Pinpoint the cell where the given text exists, returning its [X, Y] midpoint coordinate. 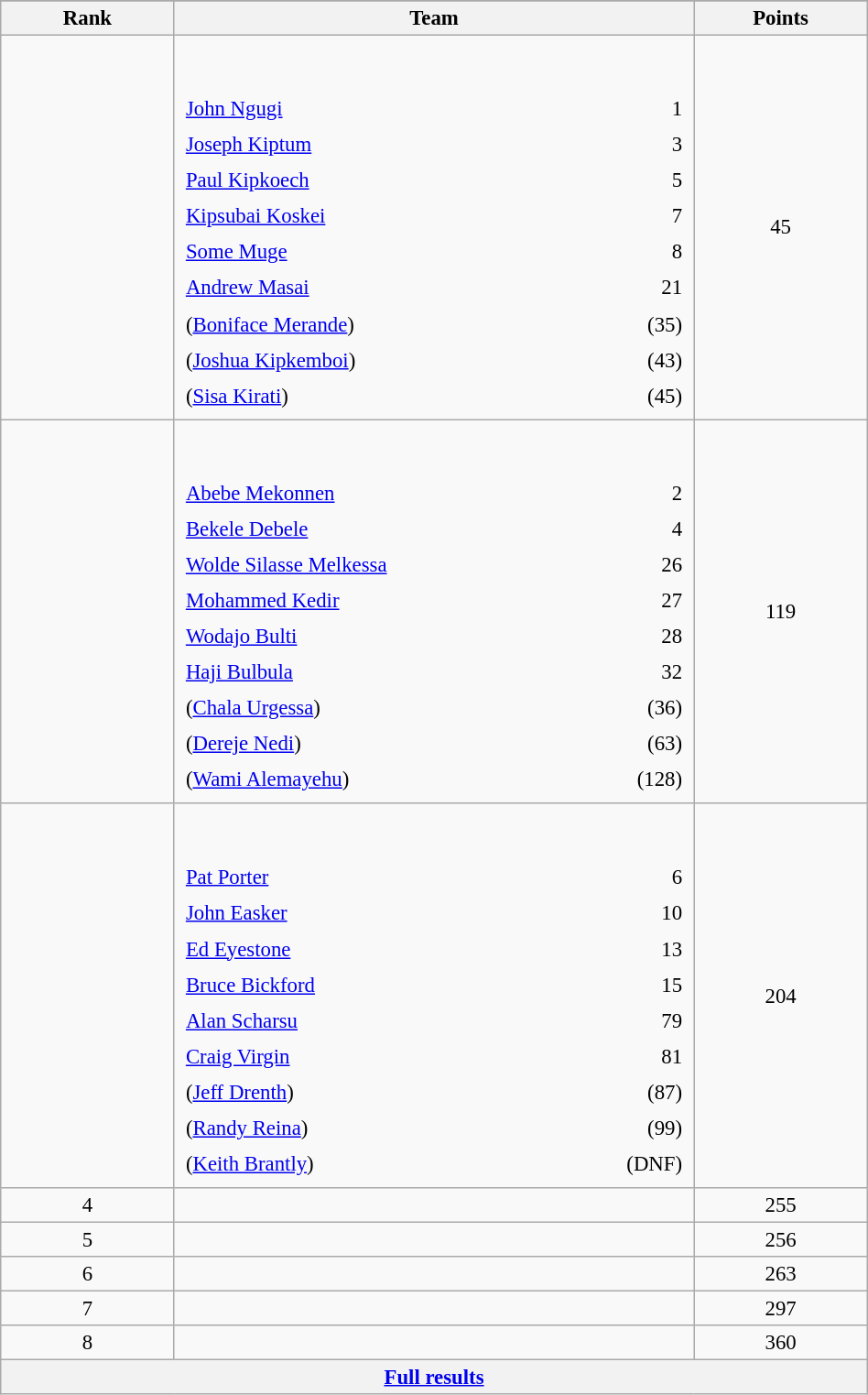
(36) [635, 708]
Haji Bulbula [381, 672]
Joseph Kiptum [383, 145]
(63) [635, 744]
Ed Eyestone [353, 949]
(Sisa Kirati) [383, 396]
2 [635, 493]
Points [780, 18]
27 [635, 601]
Team [434, 18]
13 [607, 949]
45 [780, 227]
Paul Kipkoech [383, 180]
Rank [88, 18]
John Ngugi [383, 109]
Kipsubai Koskei [383, 216]
263 [780, 1274]
Abebe Mekonnen [381, 493]
(DNF) [607, 1163]
(99) [607, 1128]
255 [780, 1205]
Wodajo Bulti [381, 637]
(128) [635, 779]
Wolde Silasse Melkessa [381, 564]
Mohammed Kedir [381, 601]
(Boniface Merande) [383, 323]
(35) [637, 323]
Pat Porter [353, 877]
(Dereje Nedi) [381, 744]
15 [607, 985]
(Joshua Kipkemboi) [383, 359]
79 [607, 1020]
(Randy Reina) [353, 1128]
Full results [434, 1378]
Some Muge [383, 252]
360 [780, 1343]
256 [780, 1239]
(43) [637, 359]
3 [637, 145]
1 [637, 109]
10 [607, 913]
(Keith Brantly) [353, 1163]
297 [780, 1309]
119 [780, 612]
Bekele Debele [381, 529]
32 [635, 672]
Andrew Masai [383, 288]
81 [607, 1056]
Alan Scharsu [353, 1020]
(Wami Alemayehu) [381, 779]
John Easker [353, 913]
(87) [607, 1092]
21 [637, 288]
204 [780, 995]
28 [635, 637]
Craig Virgin [353, 1056]
26 [635, 564]
Bruce Bickford [353, 985]
(45) [637, 396]
(Chala Urgessa) [381, 708]
(Jeff Drenth) [353, 1092]
